Search for the cell housing the specified text and yield its (X, Y) center coordinate. 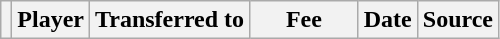
Transferred to (170, 20)
Date (388, 20)
Source (458, 20)
Fee (304, 20)
Player (51, 20)
